From the cell containing the given text, extract its center point as (X, Y) coordinate. 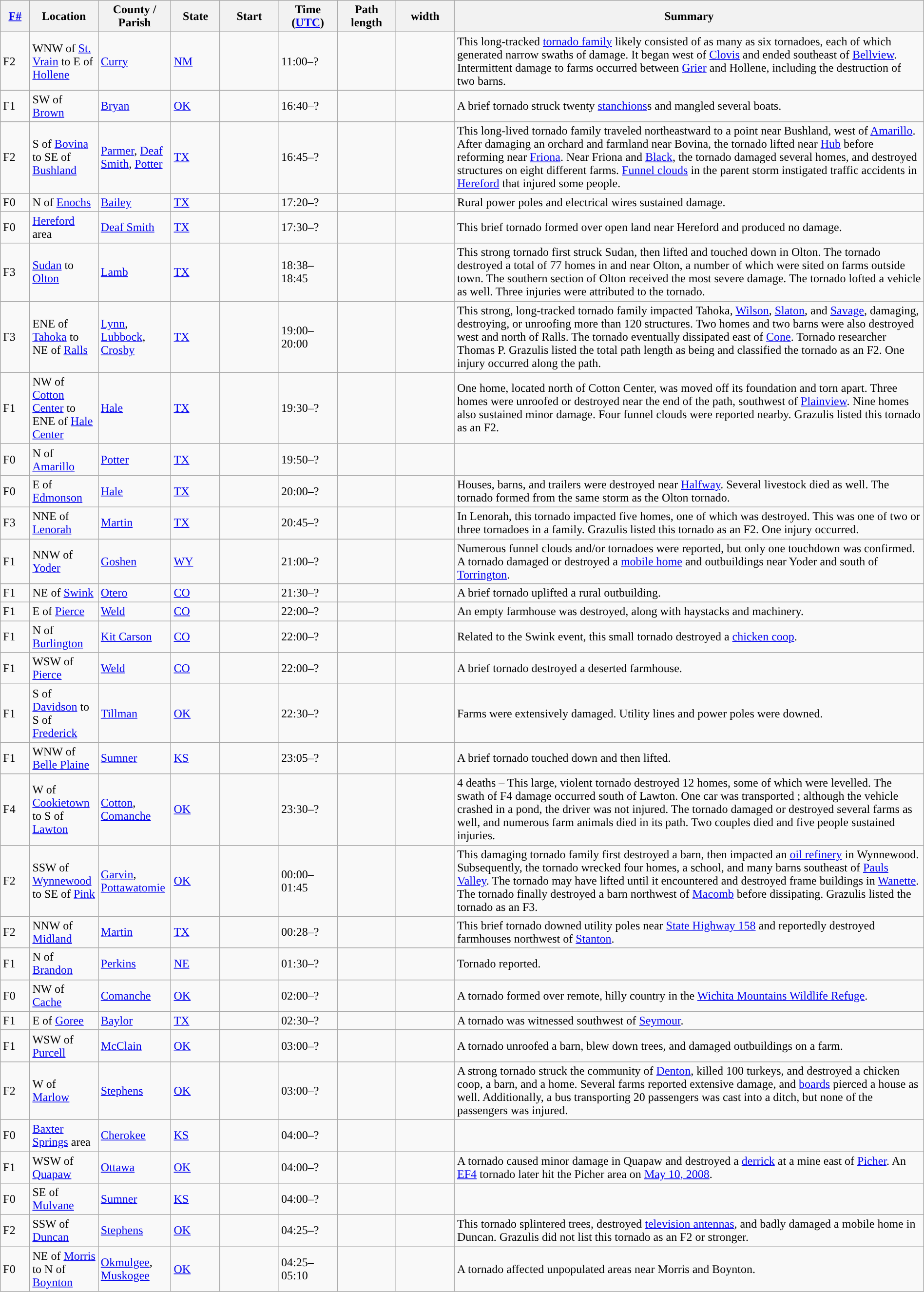
Tillman (135, 713)
19:50–? (308, 459)
01:30–? (308, 964)
21:30–? (308, 593)
Baylor (135, 1021)
Location (64, 17)
McClain (135, 1046)
Path length (366, 17)
NNW of Yoder (64, 561)
Houses, barns, and trailers were destroyed near Halfway. Several livestock died as well. The tornado formed from the same storm as the Olton tornado. (689, 491)
18:38–18:45 (308, 272)
Farms were extensively damaged. Utility lines and power poles were downed. (689, 713)
Lynn, Lubbock, Crosby (135, 337)
N of Amarillo (64, 459)
SE of Mulvane (64, 1199)
NE of Morris to N of Boynton (64, 1269)
Parmer, Deaf Smith, Potter (135, 157)
E of Edmonson (64, 491)
Garvin, Pottawatomie (135, 881)
E of Pierce (64, 612)
Sudan to Olton (64, 272)
WSW of Pierce (64, 669)
19:30–? (308, 408)
20:00–? (308, 491)
NNW of Midland (64, 932)
County / Parish (135, 17)
NM (195, 61)
Deaf Smith (135, 227)
W of Cookietown to S of Lawton (64, 810)
A tornado unroofed a barn, blew down trees, and damaged outbuildings on a farm. (689, 1046)
Baxter Springs area (64, 1136)
F4 (15, 810)
Potter (135, 459)
A tornado formed over remote, hilly country in the Wichita Mountains Wildlife Refuge. (689, 995)
S of Bovina to SE of Bushland (64, 157)
04:25–05:10 (308, 1269)
NW of Cotton Center to ENE of Hale Center (64, 408)
Comanche (135, 995)
S of Davidson to S of Frederick (64, 713)
WSW of Purcell (64, 1046)
Summary (689, 17)
A brief tornado struck twenty stanchionss and mangled several boats. (689, 106)
State (195, 17)
21:00–? (308, 561)
This brief tornado formed over open land near Hereford and produced no damage. (689, 227)
width (425, 17)
00:00–01:45 (308, 881)
A tornado caused minor damage in Quapaw and destroyed a derrick at a mine east of Picher. An EF4 tornado later hit the Picher area on May 10, 2008. (689, 1167)
SSW of Duncan (64, 1231)
WSW of Quapaw (64, 1167)
Cherokee (135, 1136)
F# (15, 17)
02:30–? (308, 1021)
Hereford area (64, 227)
E of Goree (64, 1021)
Bailey (135, 202)
Bryan (135, 106)
Kit Carson (135, 636)
A tornado was witnessed southwest of Seymour. (689, 1021)
Okmulgee, Muskogee (135, 1269)
N of Enochs (64, 202)
20:45–? (308, 522)
NNE of Lenorah (64, 522)
22:30–? (308, 713)
WY (195, 561)
A brief tornado destroyed a deserted farmhouse. (689, 669)
23:30–? (308, 810)
Lamb (135, 272)
Tornado reported. (689, 964)
Start (249, 17)
An empty farmhouse was destroyed, along with haystacks and machinery. (689, 612)
Related to the Swink event, this small tornado destroyed a chicken coop. (689, 636)
N of Burlington (64, 636)
11:00–? (308, 61)
17:30–? (308, 227)
16:40–? (308, 106)
17:20–? (308, 202)
NE of Swink (64, 593)
Ottawa (135, 1167)
Time (UTC) (308, 17)
A brief tornado uplifted a rural outbuilding. (689, 593)
A tornado affected unpopulated areas near Morris and Boynton. (689, 1269)
Perkins (135, 964)
Goshen (135, 561)
WNW of St. Vrain to E of Hollene (64, 61)
SSW of Wynnewood to SE of Pink (64, 881)
Cotton, Comanche (135, 810)
Otero (135, 593)
04:25–? (308, 1231)
ENE of Tahoka to NE of Ralls (64, 337)
16:45–? (308, 157)
W of Marlow (64, 1091)
A brief tornado touched down and then lifted. (689, 758)
00:28–? (308, 932)
19:00–20:00 (308, 337)
WNW of Belle Plaine (64, 758)
SW of Brown (64, 106)
Curry (135, 61)
Rural power poles and electrical wires sustained damage. (689, 202)
NW of Cache (64, 995)
NE (195, 964)
23:05–? (308, 758)
02:00–? (308, 995)
This brief tornado downed utility poles near State Highway 158 and reportedly destroyed farmhouses northwest of Stanton. (689, 932)
N of Brandon (64, 964)
